Scan for the cell matching the given text and deliver its [x, y] coordinate at center. 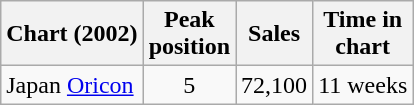
5 [189, 85]
72,100 [274, 85]
Peakposition [189, 34]
11 weeks [363, 85]
Japan Oricon [72, 85]
Sales [274, 34]
Time inchart [363, 34]
Chart (2002) [72, 34]
